Detect which cell encompasses the target text, then output its [X, Y] center coordinate. 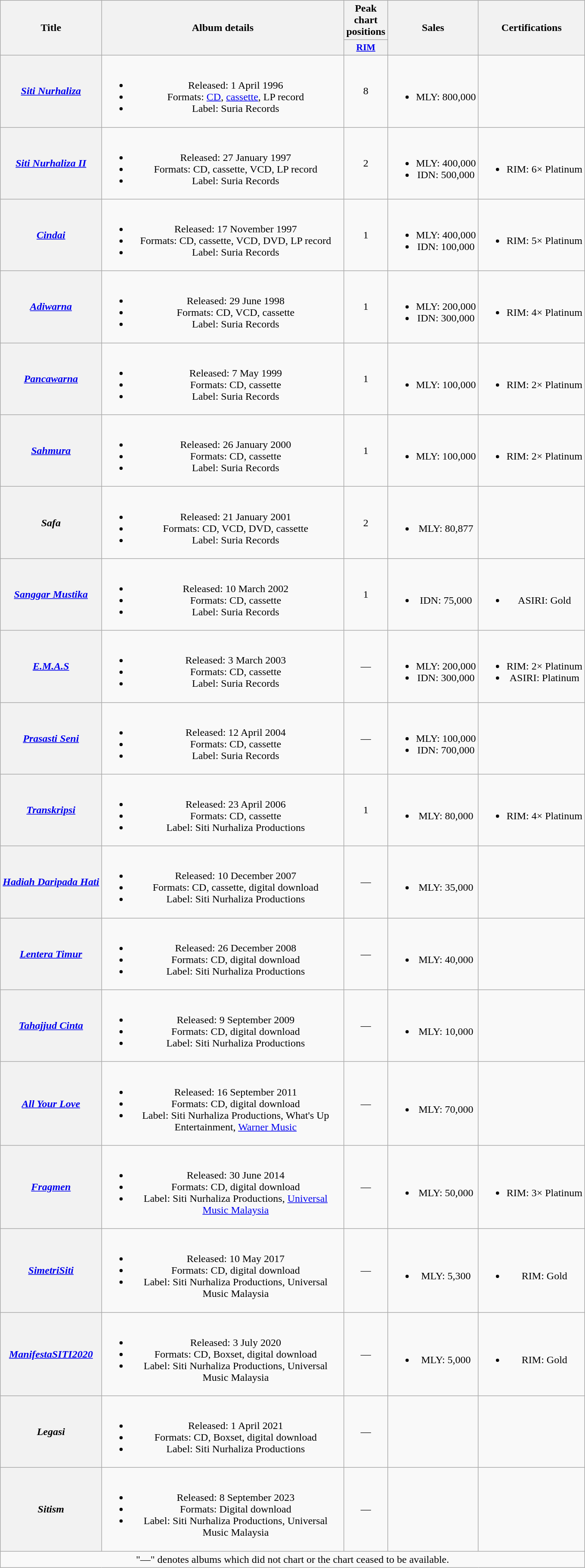
E.M.A.S [51, 666]
Fragmen [51, 1187]
MLY: 35,000 [433, 882]
Released: 9 September 2009Formats: CD, digital downloadLabel: Siti Nurhaliza Productions [223, 1026]
Released: 3 March 2003Formats: CD, cassetteLabel: Suria Records [223, 666]
Released: 1 April 2021Formats: CD, Boxset, digital downloadLabel: Siti Nurhaliza Productions [223, 1432]
Sahmura [51, 451]
Transkripsi [51, 810]
MLY: 50,000 [433, 1187]
MLY: 800,000 [433, 91]
Released: 23 April 2006Formats: CD, cassetteLabel: Siti Nurhaliza Productions [223, 810]
Sitism [51, 1509]
RIM: 5× Platinum [531, 235]
Released: 27 January 1997Formats: CD, cassette, VCD, LP recordLabel: Suria Records [223, 164]
Siti Nurhaliza II [51, 164]
IDN: 75,000 [433, 595]
MLY: 400,000IDN: 500,000 [433, 164]
ASIRI: Gold [531, 595]
Released: 26 December 2008Formats: CD, digital downloadLabel: Siti Nurhaliza Productions [223, 954]
RIM [366, 48]
Certifications [531, 28]
RIM: 6× Platinum [531, 164]
Title [51, 28]
Safa [51, 522]
Released: 29 June 1998Formats: CD, VCD, cassetteLabel: Suria Records [223, 307]
Released: 26 January 2000Formats: CD, cassetteLabel: Suria Records [223, 451]
Album details [223, 28]
Pancawarna [51, 379]
MLY: 10,000 [433, 1026]
Adiwarna [51, 307]
MLY: 80,877 [433, 522]
Released: 1 April 1996Formats: CD, cassette, LP recordLabel: Suria Records [223, 91]
MLY: 70,000 [433, 1103]
Released: 17 November 1997Formats: CD, cassette, VCD, DVD, LP recordLabel: Suria Records [223, 235]
Released: 7 May 1999Formats: CD, cassetteLabel: Suria Records [223, 379]
MLY: 5,000 [433, 1354]
Sales [433, 28]
Hadiah Daripada Hati [51, 882]
All Your Love [51, 1103]
Released: 10 December 2007Formats: CD, cassette, digital downloadLabel: Siti Nurhaliza Productions [223, 882]
Released: 30 June 2014Formats: CD, digital downloadLabel: Siti Nurhaliza Productions, Universal Music Malaysia [223, 1187]
SimetriSiti [51, 1270]
MLY: 40,000 [433, 954]
Released: 16 September 2011Formats: CD, digital downloadLabel: Siti Nurhaliza Productions, What's Up Entertainment, Warner Music [223, 1103]
Peak chartpositions [366, 20]
Released: 21 January 2001Formats: CD, VCD, DVD, cassetteLabel: Suria Records [223, 522]
Released: 10 May 2017Formats: CD, digital downloadLabel: Siti Nurhaliza Productions, Universal Music Malaysia [223, 1270]
Prasasti Seni [51, 738]
Sanggar Mustika [51, 595]
Siti Nurhaliza [51, 91]
RIM: 2× PlatinumASIRI: Platinum [531, 666]
Tahajjud Cinta [51, 1026]
MLY: 400,000IDN: 100,000 [433, 235]
MLY: 80,000 [433, 810]
"—" denotes albums which did not chart or the chart ceased to be available. [293, 1559]
Released: 8 September 2023Formats: Digital downloadLabel: Siti Nurhaliza Productions, Universal Music Malaysia [223, 1509]
MLY: 100,000IDN: 700,000 [433, 738]
ManifestaSITI2020 [51, 1354]
Released: 10 March 2002Formats: CD, cassetteLabel: Suria Records [223, 595]
Released: 3 July 2020Formats: CD, Boxset, digital downloadLabel: Siti Nurhaliza Productions, Universal Music Malaysia [223, 1354]
Released: 12 April 2004Formats: CD, cassetteLabel: Suria Records [223, 738]
Cindai [51, 235]
8 [366, 91]
Legasi [51, 1432]
MLY: 5,300 [433, 1270]
RIM: 3× Platinum [531, 1187]
Lentera Timur [51, 954]
